Search for the cell housing the specified text and yield its (x, y) center coordinate. 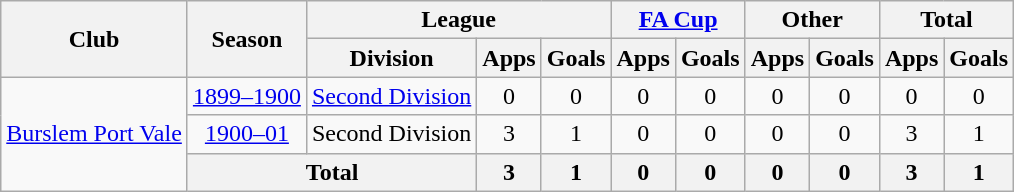
Burslem Port Vale (94, 134)
1900–01 (246, 134)
1899–1900 (246, 96)
Season (246, 39)
Club (94, 39)
League (458, 20)
FA Cup (678, 20)
Other (812, 20)
Division (391, 58)
